Return [x, y] of the center of cell containing provided text 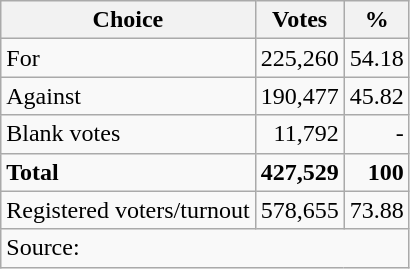
Choice [128, 20]
427,529 [300, 172]
Votes [300, 20]
Total [128, 172]
190,477 [300, 96]
Source: [205, 248]
11,792 [300, 134]
% [376, 20]
Blank votes [128, 134]
- [376, 134]
For [128, 58]
578,655 [300, 210]
73.88 [376, 210]
Registered voters/turnout [128, 210]
45.82 [376, 96]
100 [376, 172]
Against [128, 96]
225,260 [300, 58]
54.18 [376, 58]
